Find where the given text appears and provide that cell's center as (X, Y) coordinate. 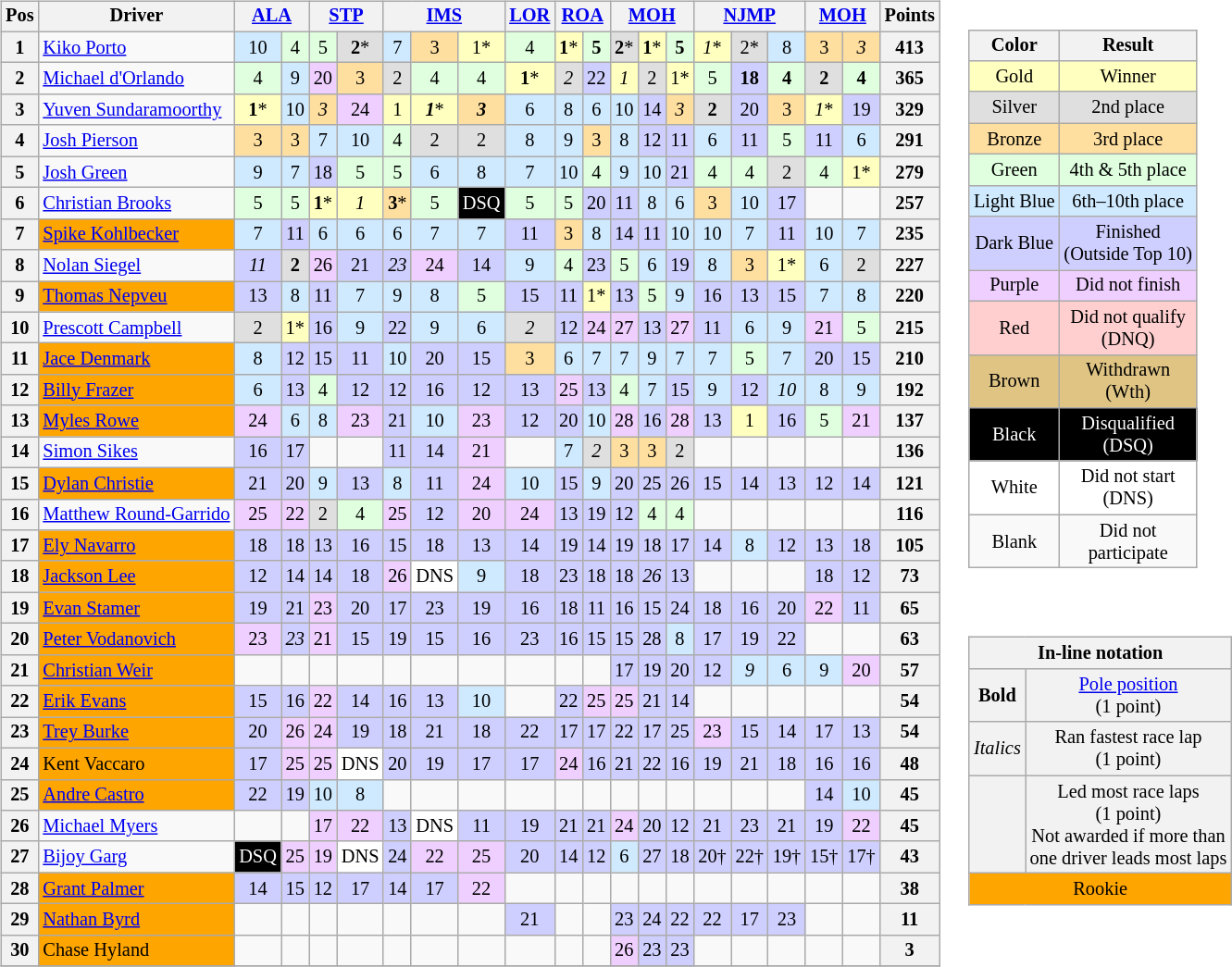
105 (910, 546)
4th & 5th place (1128, 170)
Disqualified(DSQ) (1128, 435)
116 (910, 514)
Bold (998, 696)
Michael Myers (136, 826)
Did not finish (1128, 286)
73 (910, 576)
Pos (19, 17)
3* (397, 204)
30 (19, 950)
Italics (998, 749)
19† (787, 857)
Peter Vodanovich (136, 639)
413 (910, 47)
Billy Frazer (136, 391)
Dark Blue (1014, 243)
Yuven Sundaramoorthy (136, 110)
ALA (272, 17)
Rookie (1100, 889)
Did not start(DNS) (1128, 488)
Nathan Byrd (136, 920)
Josh Pierson (136, 141)
136 (910, 453)
192 (910, 391)
Jace Denmark (136, 359)
20† (712, 857)
65 (910, 608)
Simon Sikes (136, 453)
215 (910, 328)
Result (1128, 45)
Did not qualify(DNQ) (1128, 328)
Ely Navarro (136, 546)
Winner (1128, 77)
43 (910, 857)
Black (1014, 435)
NJMP (750, 17)
Kiko Porto (136, 47)
210 (910, 359)
Light Blue (1014, 201)
Christian Brooks (136, 204)
17† (861, 857)
3rd place (1128, 139)
6th–10th place (1128, 201)
Jackson Lee (136, 576)
Bronze (1014, 139)
Dylan Christie (136, 483)
Kent Vaccaro (136, 763)
Josh Green (136, 172)
Purple (1014, 286)
Led most race laps(1 point)Not awarded if more thanone driver leads most laps (1129, 824)
Chase Hyland (136, 950)
257 (910, 204)
365 (910, 79)
121 (910, 483)
291 (910, 141)
Green (1014, 170)
Evan Stamer (136, 608)
Myles Rowe (136, 421)
In-line notation (1100, 653)
Brown (1014, 381)
ROA (582, 17)
38 (910, 888)
Nolan Siegel (136, 266)
IMS (444, 17)
Silver (1014, 107)
Gold (1014, 77)
Withdrawn(Wth) (1128, 381)
220 (910, 297)
Pole position(1 point) (1129, 696)
57 (910, 670)
Driver (136, 17)
Red (1014, 328)
63 (910, 639)
227 (910, 266)
Michael d'Orlando (136, 79)
Trey Burke (136, 733)
Finished(Outside Top 10) (1128, 243)
137 (910, 421)
29 (19, 920)
329 (910, 110)
Erik Evans (136, 701)
22† (750, 857)
15† (824, 857)
Matthew Round-Garrido (136, 514)
Bijoy Garg (136, 857)
STP (346, 17)
Christian Weir (136, 670)
Did notparticipate (1128, 541)
Spike Kohlbecker (136, 234)
Thomas Nepveu (136, 297)
Points (910, 17)
48 (910, 763)
2nd place (1128, 107)
Ran fastest race lap(1 point) (1129, 749)
Andre Castro (136, 795)
Blank (1014, 541)
LOR (529, 17)
279 (910, 172)
Color (1014, 45)
235 (910, 234)
Prescott Campbell (136, 328)
Grant Palmer (136, 888)
White (1014, 488)
